Locate the cell with the specified text and output its [x, y] center coordinate. 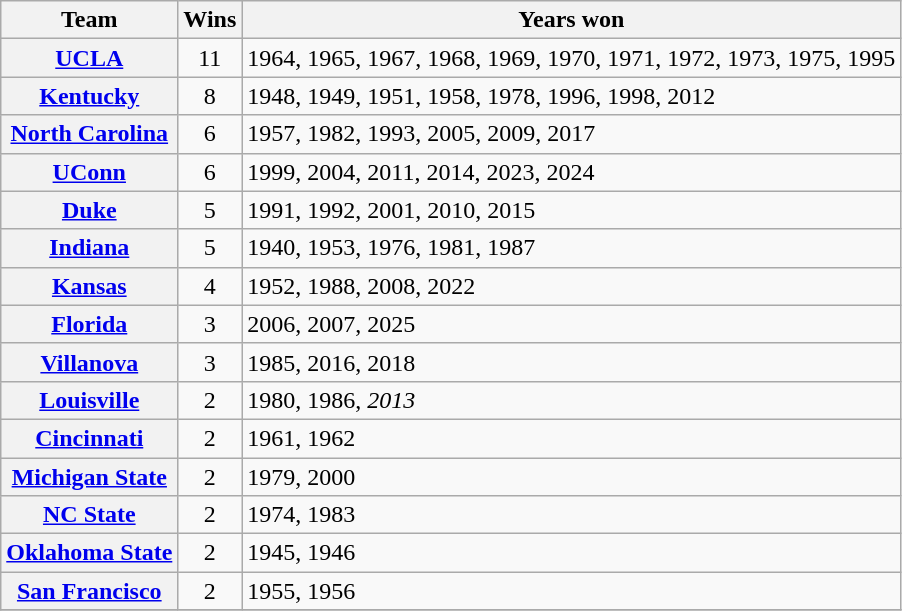
1985, 2016, 2018 [572, 362]
1945, 1946 [572, 553]
Duke [90, 210]
Indiana [90, 248]
Years won [572, 20]
1955, 1956 [572, 591]
Kentucky [90, 96]
UCLA [90, 58]
4 [210, 286]
Kansas [90, 286]
Wins [210, 20]
UConn [90, 172]
2006, 2007, 2025 [572, 324]
Florida [90, 324]
North Carolina [90, 134]
1979, 2000 [572, 477]
Michigan State [90, 477]
1999, 2004, 2011, 2014, 2023, 2024 [572, 172]
1940, 1953, 1976, 1981, 1987 [572, 248]
1991, 1992, 2001, 2010, 2015 [572, 210]
San Francisco [90, 591]
1961, 1962 [572, 438]
Louisville [90, 400]
Team [90, 20]
8 [210, 96]
1964, 1965, 1967, 1968, 1969, 1970, 1971, 1972, 1973, 1975, 1995 [572, 58]
11 [210, 58]
Villanova [90, 362]
NC State [90, 515]
1974, 1983 [572, 515]
1952, 1988, 2008, 2022 [572, 286]
1957, 1982, 1993, 2005, 2009, 2017 [572, 134]
1948, 1949, 1951, 1958, 1978, 1996, 1998, 2012 [572, 96]
Oklahoma State [90, 553]
Cincinnati [90, 438]
1980, 1986, 2013 [572, 400]
